Capture the cell that displays the provided text and extract its [x, y] central coordinate. 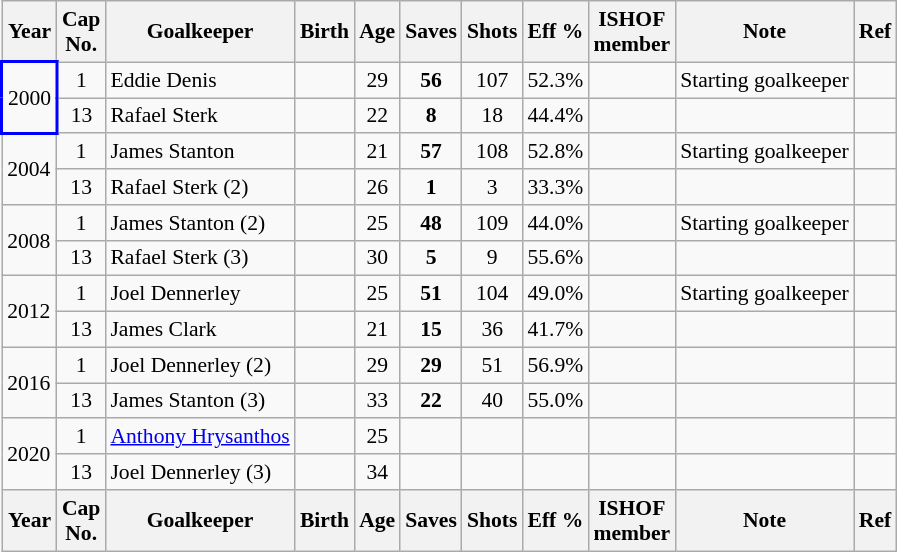
56 [431, 80]
49.0% [555, 294]
36 [492, 330]
Rafael Sterk (3) [200, 258]
55.6% [555, 258]
James Stanton (3) [200, 401]
33 [377, 401]
Rafael Sterk (2) [200, 187]
2016 [30, 382]
8 [431, 116]
James Stanton (2) [200, 223]
Eddie Denis [200, 80]
107 [492, 80]
James Clark [200, 330]
18 [492, 116]
James Stanton [200, 152]
Joel Dennerley [200, 294]
109 [492, 223]
2008 [30, 240]
34 [377, 472]
Anthony Hrysanthos [200, 437]
2004 [30, 170]
Joel Dennerley (3) [200, 472]
41.7% [555, 330]
52.3% [555, 80]
3 [492, 187]
30 [377, 258]
57 [431, 152]
2000 [30, 98]
5 [431, 258]
48 [431, 223]
Joel Dennerley (2) [200, 365]
52.8% [555, 152]
104 [492, 294]
2012 [30, 312]
15 [431, 330]
44.0% [555, 223]
55.0% [555, 401]
44.4% [555, 116]
40 [492, 401]
56.9% [555, 365]
Rafael Sterk [200, 116]
2020 [30, 454]
108 [492, 152]
33.3% [555, 187]
9 [492, 258]
26 [377, 187]
